Identify which cell holds the provided text, then report its (x, y) central coordinate. 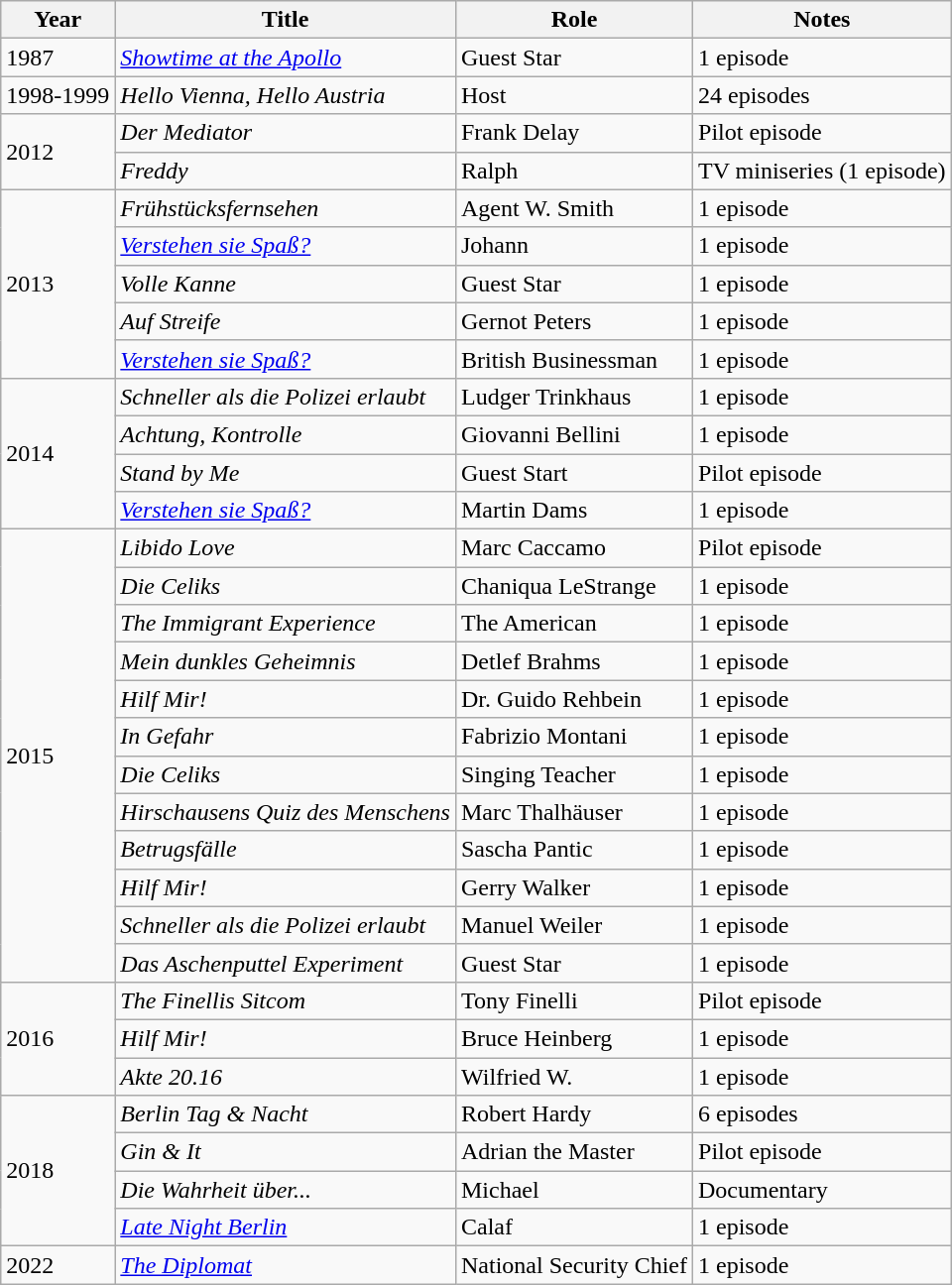
Guest Start (573, 473)
2012 (58, 152)
Berlin Tag & Nacht (286, 1114)
Auf Streife (286, 321)
Role (573, 20)
Frank Delay (573, 133)
Gin & It (286, 1152)
Manuel Weiler (573, 925)
Marc Thalhäuser (573, 812)
6 episodes (823, 1114)
Wilfried W. (573, 1076)
Die Wahrheit über... (286, 1190)
Fabrizio Montani (573, 737)
Ralph (573, 171)
Adrian the Master (573, 1152)
Libido Love (286, 548)
1987 (58, 58)
Frühstücksfernsehen (286, 208)
Year (58, 20)
TV miniseries (1 episode) (823, 171)
In Gefahr (286, 737)
Robert Hardy (573, 1114)
Gernot Peters (573, 321)
Michael (573, 1190)
Detlef Brahms (573, 661)
Hirschausens Quiz des Menschens (286, 812)
Host (573, 95)
2013 (58, 284)
Documentary (823, 1190)
Der Mediator (286, 133)
Mein dunkles Geheimnis (286, 661)
Ludger Trinkhaus (573, 397)
Calaf (573, 1227)
24 episodes (823, 95)
National Security Chief (573, 1265)
Late Night Berlin (286, 1227)
2014 (58, 453)
Das Aschenputtel Experiment (286, 963)
2016 (58, 1038)
Hello Vienna, Hello Austria (286, 95)
Martin Dams (573, 511)
Betrugsfälle (286, 850)
Title (286, 20)
2018 (58, 1171)
The American (573, 624)
The Diplomat (286, 1265)
Stand by Me (286, 473)
2015 (58, 756)
Tony Finelli (573, 1000)
Agent W. Smith (573, 208)
British Businessman (573, 359)
Dr. Guido Rehbein (573, 699)
The Immigrant Experience (286, 624)
Volle Kanne (286, 284)
Achtung, Kontrolle (286, 434)
Giovanni Bellini (573, 434)
Showtime at the Apollo (286, 58)
Freddy (286, 171)
Bruce Heinberg (573, 1038)
Akte 20.16 (286, 1076)
Notes (823, 20)
The Finellis Sitcom (286, 1000)
Marc Caccamo (573, 548)
Singing Teacher (573, 774)
Chaniqua LeStrange (573, 586)
Johann (573, 246)
2022 (58, 1265)
Gerry Walker (573, 887)
Sascha Pantic (573, 850)
1998-1999 (58, 95)
